From the cell containing the given text, extract its center point as [X, Y] coordinate. 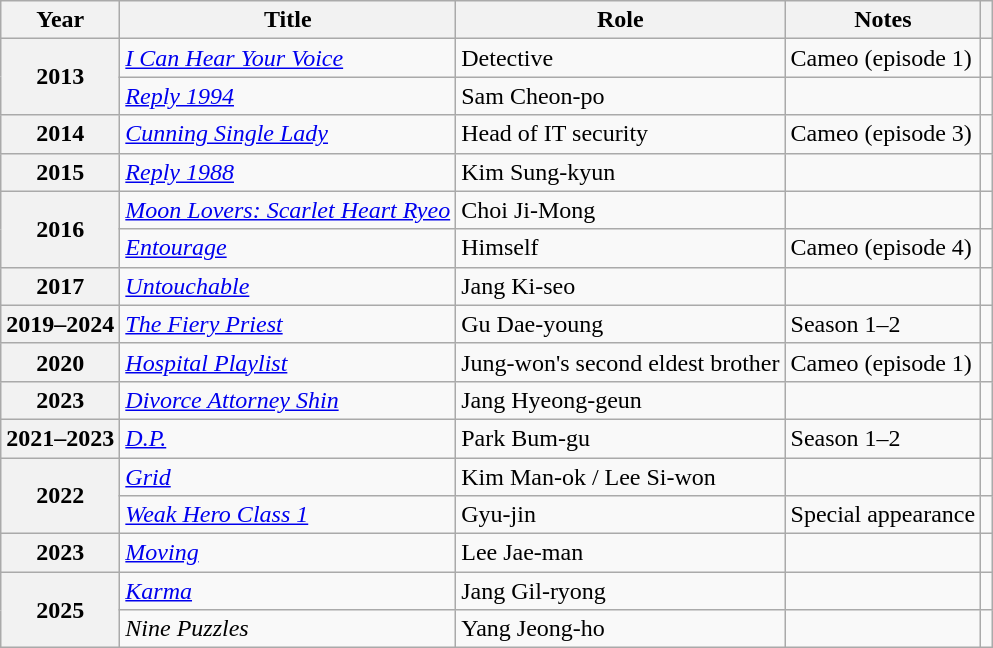
Grid [288, 477]
D.P. [288, 438]
2015 [60, 172]
Lee Jae-man [620, 553]
Cameo (episode 3) [883, 134]
Untouchable [288, 286]
Moon Lovers: Scarlet Heart Ryeo [288, 210]
Title [288, 20]
Nine Puzzles [288, 629]
2021–2023 [60, 438]
2016 [60, 229]
2019–2024 [60, 324]
The Fiery Priest [288, 324]
Notes [883, 20]
2020 [60, 362]
2025 [60, 610]
Divorce Attorney Shin [288, 400]
Yang Jeong-ho [620, 629]
Choi Ji-Mong [620, 210]
Weak Hero Class 1 [288, 515]
Hospital Playlist [288, 362]
Kim Sung-kyun [620, 172]
Jang Ki-seo [620, 286]
Cunning Single Lady [288, 134]
Park Bum-gu [620, 438]
Entourage [288, 248]
Karma [288, 591]
Gu Dae-young [620, 324]
2013 [60, 77]
Reply 1994 [288, 96]
Jang Gil-ryong [620, 591]
2014 [60, 134]
2017 [60, 286]
I Can Hear Your Voice [288, 58]
Role [620, 20]
Himself [620, 248]
Jung-won's second eldest brother [620, 362]
Detective [620, 58]
Kim Man-ok / Lee Si-won [620, 477]
Special appearance [883, 515]
Jang Hyeong-geun [620, 400]
Gyu-jin [620, 515]
Reply 1988 [288, 172]
Cameo (episode 4) [883, 248]
Head of IT security [620, 134]
Moving [288, 553]
Sam Cheon-po [620, 96]
2022 [60, 496]
Year [60, 20]
